Provide the [X, Y] coordinate of the cell's center where the given text is located.  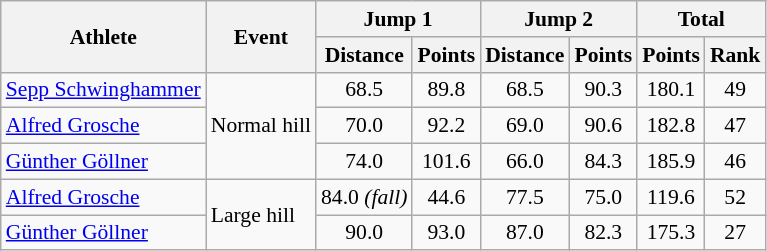
Rank [736, 55]
Athlete [104, 36]
92.2 [446, 126]
180.1 [671, 90]
84.3 [603, 162]
182.8 [671, 126]
84.0 (fall) [364, 197]
Jump 2 [558, 19]
Large hill [261, 214]
90.0 [364, 233]
70.0 [364, 126]
Sepp Schwinghammer [104, 90]
46 [736, 162]
52 [736, 197]
90.3 [603, 90]
90.6 [603, 126]
87.0 [524, 233]
77.5 [524, 197]
93.0 [446, 233]
119.6 [671, 197]
69.0 [524, 126]
Total [701, 19]
82.3 [603, 233]
74.0 [364, 162]
Normal hill [261, 126]
175.3 [671, 233]
66.0 [524, 162]
44.6 [446, 197]
89.8 [446, 90]
Event [261, 36]
185.9 [671, 162]
47 [736, 126]
49 [736, 90]
27 [736, 233]
Jump 1 [398, 19]
75.0 [603, 197]
101.6 [446, 162]
